Search for the cell housing the specified text and yield its (X, Y) center coordinate. 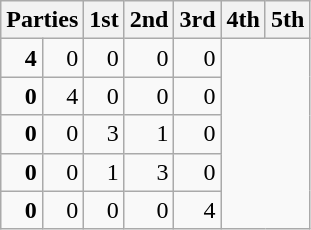
3rd (198, 20)
5th (287, 20)
4th (243, 20)
1st (104, 20)
2nd (149, 20)
Parties (42, 20)
